Locate the cell with the specified text and output its (X, Y) center coordinate. 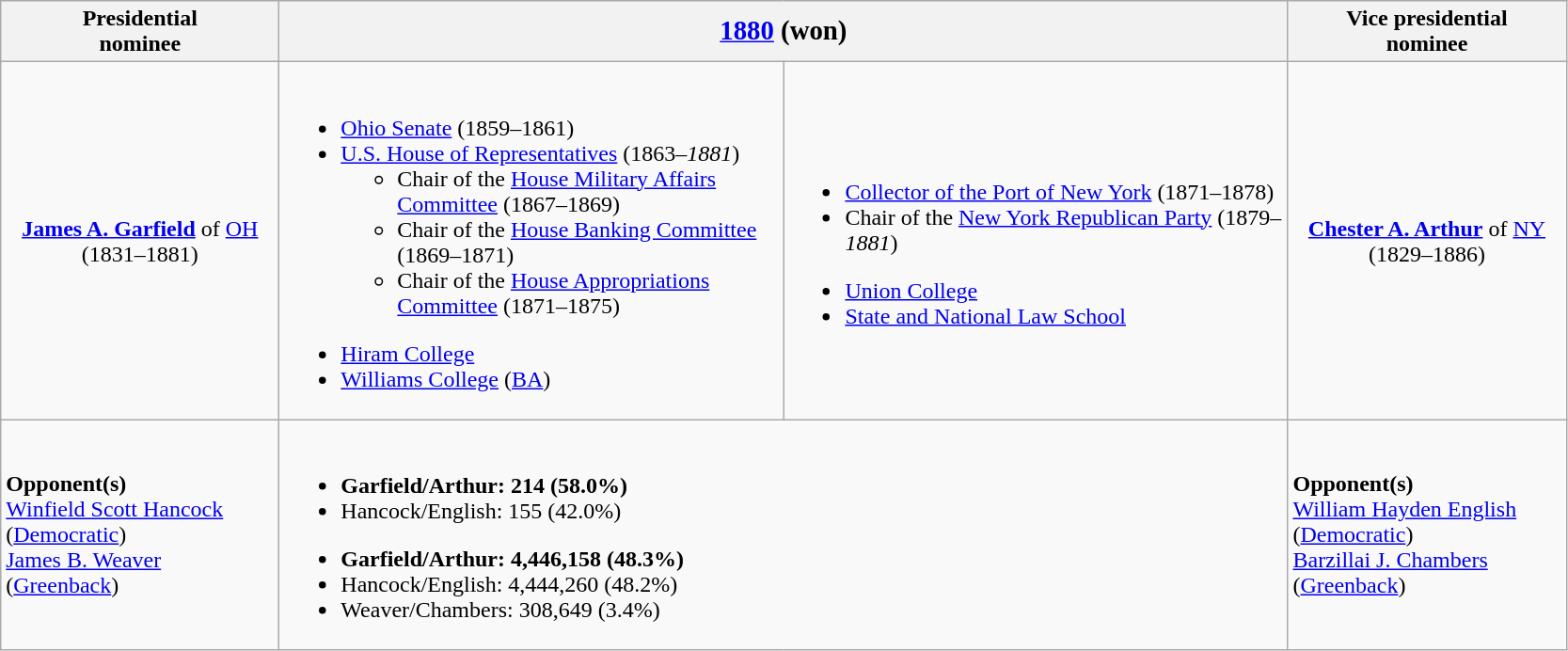
Collector of the Port of New York (1871–1878)Chair of the New York Republican Party (1879–1881)Union CollegeState and National Law School (1036, 241)
Opponent(s)William Hayden English (Democratic)Barzillai J. Chambers (Greenback) (1427, 534)
Chester A. Arthur of NY(1829–1886) (1427, 241)
Presidentialnominee (140, 32)
Opponent(s)Winfield Scott Hancock (Democratic)James B. Weaver (Greenback) (140, 534)
James A. Garfield of OH(1831–1881) (140, 241)
1880 (won) (784, 32)
Vice presidentialnominee (1427, 32)
